Provide the [X, Y] coordinate of the cell's center where the given text is located.  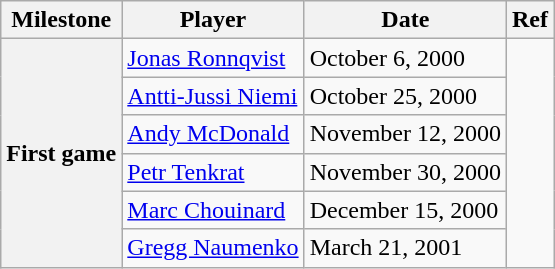
Andy McDonald [213, 134]
November 30, 2000 [405, 172]
Antti-Jussi Niemi [213, 96]
Jonas Ronnqvist [213, 58]
December 15, 2000 [405, 210]
Gregg Naumenko [213, 248]
Petr Tenkrat [213, 172]
October 25, 2000 [405, 96]
Ref [530, 20]
November 12, 2000 [405, 134]
Date [405, 20]
October 6, 2000 [405, 58]
First game [62, 153]
Player [213, 20]
Marc Chouinard [213, 210]
March 21, 2001 [405, 248]
Milestone [62, 20]
